Return (x, y) of the center of cell containing provided text 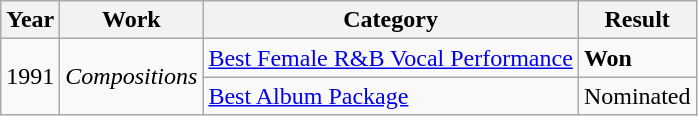
Best Female R&B Vocal Performance (390, 58)
Best Album Package (390, 96)
Year (30, 20)
1991 (30, 77)
Category (390, 20)
Compositions (132, 77)
Result (637, 20)
Nominated (637, 96)
Won (637, 58)
Work (132, 20)
